Return the [X, Y] coordinate for the center point of the cell that contains the specified text.  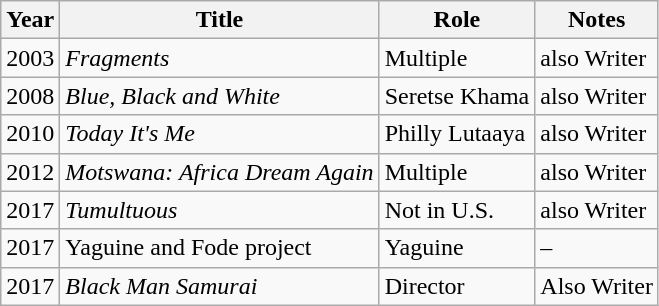
– [597, 248]
Motswana: Africa Dream Again [220, 172]
Black Man Samurai [220, 286]
Director [457, 286]
Philly Lutaaya [457, 134]
Blue, Black and White [220, 96]
2010 [30, 134]
Notes [597, 20]
Also Writer [597, 286]
Tumultuous [220, 210]
Not in U.S. [457, 210]
2012 [30, 172]
2003 [30, 58]
Role [457, 20]
Fragments [220, 58]
Year [30, 20]
Yaguine and Fode project [220, 248]
Seretse Khama [457, 96]
Title [220, 20]
2008 [30, 96]
Today It's Me [220, 134]
Yaguine [457, 248]
